Locate the cell with the specified text and output its (X, Y) center coordinate. 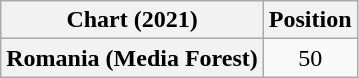
Romania (Media Forest) (132, 58)
Position (310, 20)
50 (310, 58)
Chart (2021) (132, 20)
